Search for the cell housing the specified text and yield its (X, Y) center coordinate. 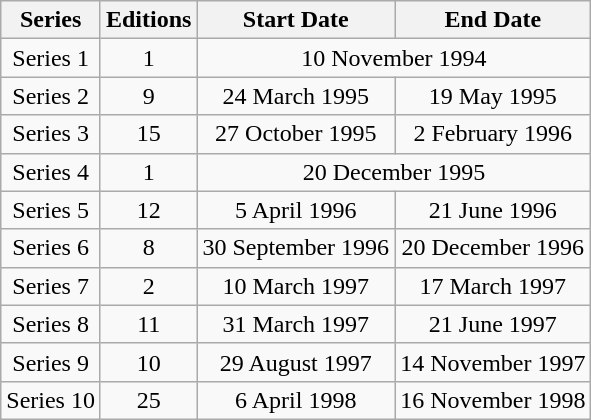
2 February 1996 (493, 134)
27 October 1995 (296, 134)
31 March 1997 (296, 324)
12 (148, 210)
Series 9 (51, 362)
30 September 1996 (296, 248)
Series (51, 20)
9 (148, 96)
Editions (148, 20)
10 November 1994 (394, 58)
21 June 1997 (493, 324)
Series 2 (51, 96)
Series 1 (51, 58)
8 (148, 248)
Series 4 (51, 172)
Series 10 (51, 400)
15 (148, 134)
21 June 1996 (493, 210)
29 August 1997 (296, 362)
24 March 1995 (296, 96)
10 (148, 362)
19 May 1995 (493, 96)
10 March 1997 (296, 286)
17 March 1997 (493, 286)
Series 8 (51, 324)
End Date (493, 20)
Start Date (296, 20)
6 April 1998 (296, 400)
14 November 1997 (493, 362)
20 December 1996 (493, 248)
2 (148, 286)
11 (148, 324)
5 April 1996 (296, 210)
Series 5 (51, 210)
25 (148, 400)
20 December 1995 (394, 172)
Series 6 (51, 248)
Series 7 (51, 286)
16 November 1998 (493, 400)
Series 3 (51, 134)
